Pinpoint the cell where the given text exists, returning its [x, y] midpoint coordinate. 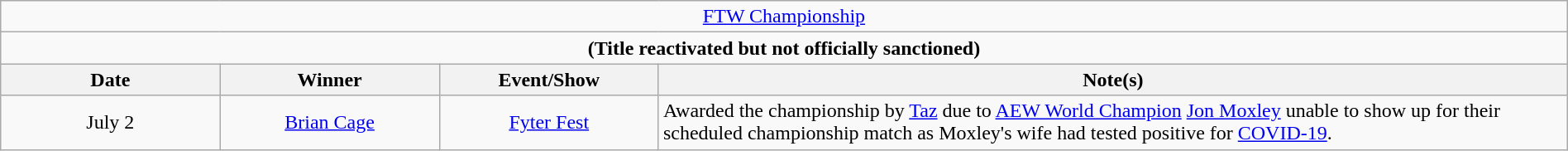
(Title reactivated but not officially sanctioned) [784, 48]
FTW Championship [784, 17]
Winner [329, 80]
Brian Cage [329, 123]
Note(s) [1113, 80]
Fyter Fest [549, 123]
Date [111, 80]
July 2 [111, 123]
Event/Show [549, 80]
